Identify which cell holds the provided text, then report its (X, Y) central coordinate. 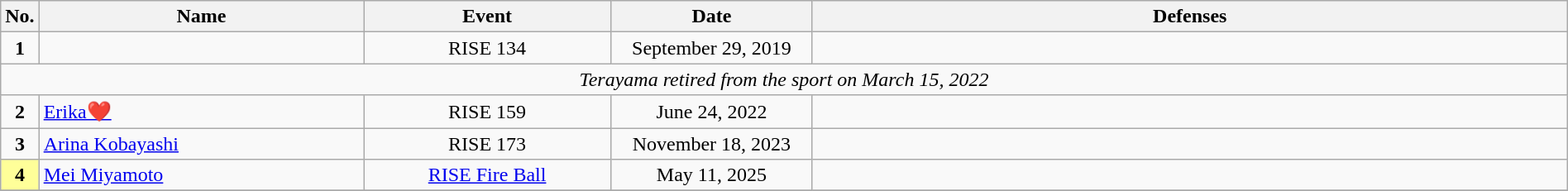
November 18, 2023 (711, 143)
Date (711, 17)
Event (488, 17)
September 29, 2019 (711, 48)
Defenses (1189, 17)
3 (20, 143)
2 (20, 112)
June 24, 2022 (711, 112)
RISE 159 (488, 112)
Arina Kobayashi (202, 143)
RISE Fire Ball (488, 175)
Name (202, 17)
RISE 134 (488, 48)
Erika❤️ (202, 112)
1 (20, 48)
Mei Miyamoto (202, 175)
No. (20, 17)
RISE 173 (488, 143)
May 11, 2025 (711, 175)
4 (20, 175)
Terayama retired from the sport on March 15, 2022 (784, 79)
